Output the (x, y) coordinate of the center of the cell containing the given text.  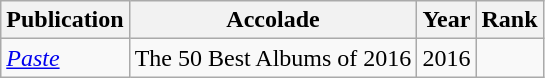
Accolade (273, 20)
Year (446, 20)
The 50 Best Albums of 2016 (273, 58)
2016 (446, 58)
Paste (65, 58)
Rank (510, 20)
Publication (65, 20)
